Detect which cell encompasses the target text, then output its [x, y] center coordinate. 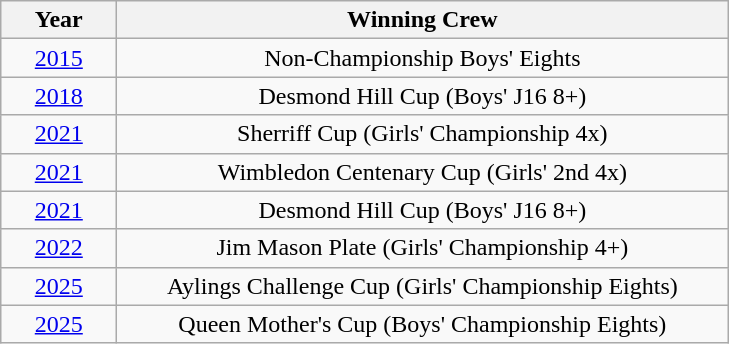
Non-Championship Boys' Eights [422, 58]
Wimbledon Centenary Cup (Girls' 2nd 4x) [422, 172]
Queen Mother's Cup (Boys' Championship Eights) [422, 324]
Sherriff Cup (Girls' Championship 4x) [422, 134]
2018 [59, 96]
Winning Crew [422, 20]
Aylings Challenge Cup (Girls' Championship Eights) [422, 286]
Jim Mason Plate (Girls' Championship 4+) [422, 248]
2022 [59, 248]
Year [59, 20]
2015 [59, 58]
